Return (x, y) of the center of cell containing provided text 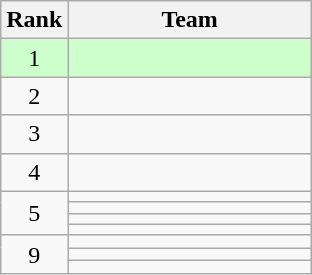
5 (34, 213)
1 (34, 58)
3 (34, 134)
2 (34, 96)
Rank (34, 20)
4 (34, 172)
Team (190, 20)
9 (34, 254)
